Extract the [X, Y] coordinate from the center of the cell holding the provided text.  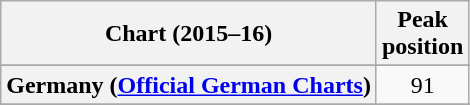
Peakposition [422, 34]
Chart (2015–16) [189, 34]
Germany (Official German Charts) [189, 85]
91 [422, 85]
